For the text-containing cell, return its midpoint in (X, Y) coordinate format. 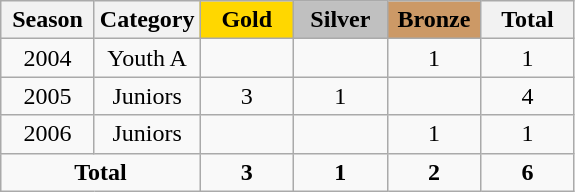
Gold (247, 20)
4 (528, 96)
2006 (48, 134)
2 (434, 172)
Season (48, 20)
Bronze (434, 20)
Silver (341, 20)
6 (528, 172)
Youth A (147, 58)
2004 (48, 58)
2005 (48, 96)
Category (147, 20)
